Extract the [X, Y] coordinate from the center of the cell holding the provided text.  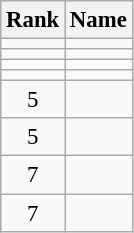
Name [99, 20]
Rank [33, 20]
